Output the [X, Y] coordinate of the center of the cell containing the given text.  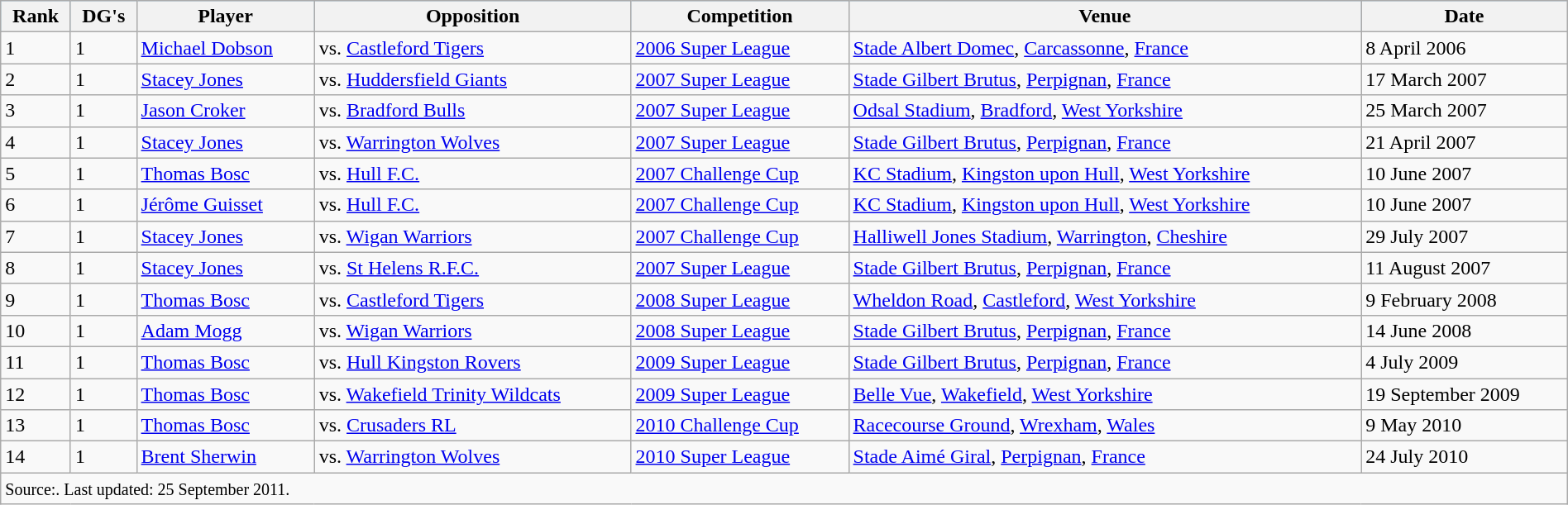
8 April 2006 [1465, 48]
11 August 2007 [1465, 268]
Opposition [473, 17]
14 [36, 457]
29 July 2007 [1465, 236]
19 September 2009 [1465, 394]
vs. St Helens R.F.C. [473, 268]
17 March 2007 [1465, 79]
Jérôme Guisset [225, 205]
Belle Vue, Wakefield, West Yorkshire [1105, 394]
8 [36, 268]
13 [36, 426]
vs. Crusaders RL [473, 426]
Halliwell Jones Stadium, Warrington, Cheshire [1105, 236]
10 [36, 331]
Competition [739, 17]
DG's [103, 17]
Michael Dobson [225, 48]
2006 Super League [739, 48]
Stade Albert Domec, Carcassonne, France [1105, 48]
4 July 2009 [1465, 362]
Jason Croker [225, 111]
Stade Aimé Giral, Perpignan, France [1105, 457]
vs. Wakefield Trinity Wildcats [473, 394]
vs. Bradford Bulls [473, 111]
5 [36, 174]
vs. Huddersfield Giants [473, 79]
3 [36, 111]
9 February 2008 [1465, 299]
Odsal Stadium, Bradford, West Yorkshire [1105, 111]
2 [36, 79]
6 [36, 205]
Date [1465, 17]
vs. Hull Kingston Rovers [473, 362]
Racecourse Ground, Wrexham, Wales [1105, 426]
14 June 2008 [1465, 331]
Rank [36, 17]
Adam Mogg [225, 331]
9 May 2010 [1465, 426]
25 March 2007 [1465, 111]
Wheldon Road, Castleford, West Yorkshire [1105, 299]
24 July 2010 [1465, 457]
12 [36, 394]
Venue [1105, 17]
Source:. Last updated: 25 September 2011. [784, 488]
9 [36, 299]
2010 Challenge Cup [739, 426]
4 [36, 142]
11 [36, 362]
2010 Super League [739, 457]
Brent Sherwin [225, 457]
7 [36, 236]
21 April 2007 [1465, 142]
Player [225, 17]
